Locate the cell with the specified text and output its (x, y) center coordinate. 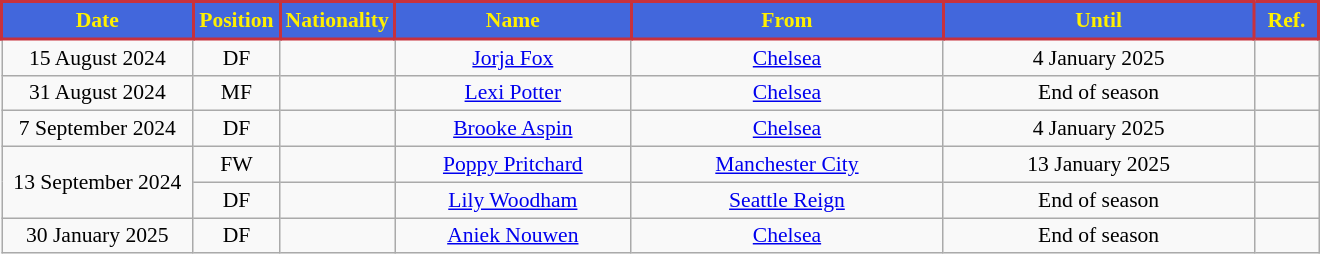
Name (514, 20)
MF (236, 93)
Lily Woodham (514, 200)
13 September 2024 (98, 182)
7 September 2024 (98, 129)
Aniek Nouwen (514, 236)
30 January 2025 (98, 236)
15 August 2024 (98, 57)
Seattle Reign (787, 200)
Until (1099, 20)
Brooke Aspin (514, 129)
Date (98, 20)
Lexi Potter (514, 93)
FW (236, 165)
31 August 2024 (98, 93)
Ref. (1286, 20)
Jorja Fox (514, 57)
Manchester City (787, 165)
Poppy Pritchard (514, 165)
Nationality (338, 20)
13 January 2025 (1099, 165)
Position (236, 20)
From (787, 20)
